Return (X, Y) of the center of cell containing provided text 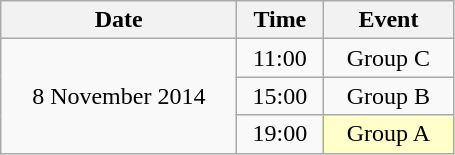
Group A (388, 134)
19:00 (280, 134)
Date (119, 20)
Group C (388, 58)
Time (280, 20)
Group B (388, 96)
8 November 2014 (119, 96)
15:00 (280, 96)
Event (388, 20)
11:00 (280, 58)
